Scan for the cell matching the given text and deliver its [x, y] coordinate at center. 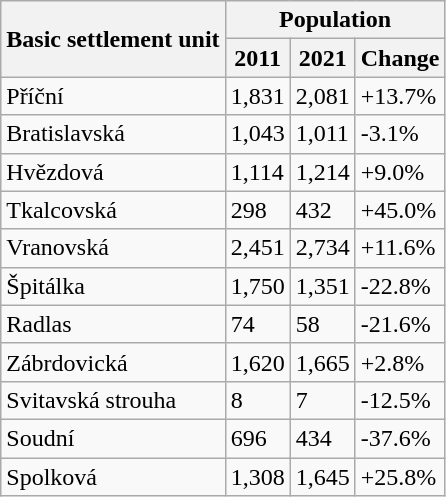
696 [258, 438]
Soudní [113, 438]
Radlas [113, 324]
-21.6% [400, 324]
1,043 [258, 134]
2,451 [258, 248]
Basic settlement unit [113, 39]
2011 [258, 58]
Tkalcovská [113, 210]
58 [322, 324]
298 [258, 210]
Change [400, 58]
Zábrdovická [113, 362]
Hvězdová [113, 172]
2,081 [322, 96]
1,831 [258, 96]
1,620 [258, 362]
Příční [113, 96]
Population [335, 20]
7 [322, 400]
1,645 [322, 477]
Spolková [113, 477]
-22.8% [400, 286]
+45.0% [400, 210]
2,734 [322, 248]
1,750 [258, 286]
2021 [322, 58]
-37.6% [400, 438]
1,665 [322, 362]
1,351 [322, 286]
+11.6% [400, 248]
+9.0% [400, 172]
Špitálka [113, 286]
Bratislavská [113, 134]
-3.1% [400, 134]
434 [322, 438]
1,114 [258, 172]
1,214 [322, 172]
1,308 [258, 477]
Vranovská [113, 248]
8 [258, 400]
+13.7% [400, 96]
1,011 [322, 134]
+25.8% [400, 477]
+2.8% [400, 362]
Svitavská strouha [113, 400]
74 [258, 324]
-12.5% [400, 400]
432 [322, 210]
